Determine the (X, Y) coordinate at the center of the cell enclosing the given text.  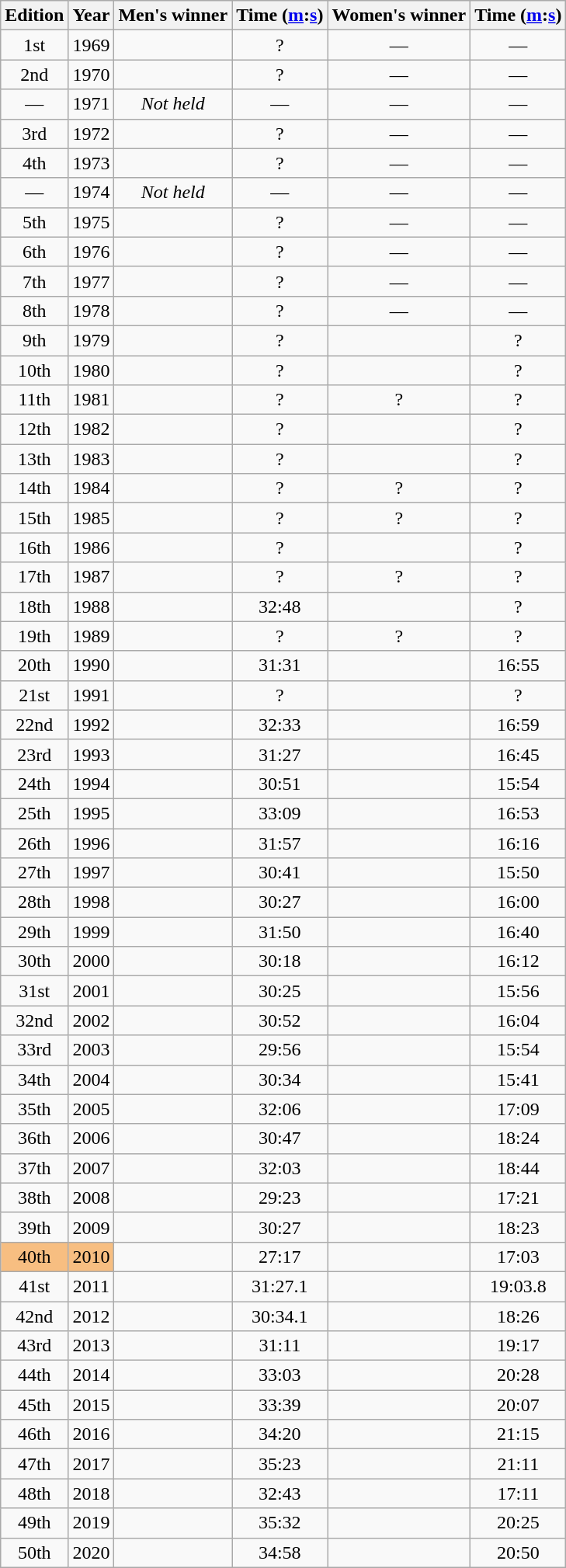
2004 (92, 1080)
33:09 (280, 813)
5th (34, 222)
44th (34, 1375)
2019 (92, 1523)
30th (34, 961)
16:59 (519, 725)
1994 (92, 784)
1970 (92, 75)
Edition (34, 16)
1995 (92, 813)
16:16 (519, 843)
29th (34, 932)
32:06 (280, 1109)
1999 (92, 932)
1971 (92, 104)
31st (34, 991)
32:48 (280, 607)
32:43 (280, 1493)
30:41 (280, 873)
41st (34, 1286)
1996 (92, 843)
2016 (92, 1434)
24th (34, 784)
39th (34, 1227)
47th (34, 1464)
1988 (92, 607)
31:27 (280, 754)
2001 (92, 991)
30:47 (280, 1139)
26th (34, 843)
1997 (92, 873)
Year (92, 16)
50th (34, 1552)
45th (34, 1405)
27th (34, 873)
31:11 (280, 1346)
33:39 (280, 1405)
29:56 (280, 1050)
16:53 (519, 813)
15:56 (519, 991)
31:50 (280, 932)
21:15 (519, 1434)
18th (34, 607)
30:52 (280, 1020)
1991 (92, 695)
17:21 (519, 1198)
33rd (34, 1050)
1st (34, 45)
18:24 (519, 1139)
8th (34, 311)
1974 (92, 193)
7th (34, 281)
2014 (92, 1375)
4th (34, 163)
23rd (34, 754)
2011 (92, 1286)
1976 (92, 252)
15th (34, 518)
2006 (92, 1139)
1980 (92, 370)
31:27.1 (280, 1286)
12th (34, 429)
16th (34, 548)
17:03 (519, 1257)
30:34.1 (280, 1316)
2003 (92, 1050)
19th (34, 636)
15:41 (519, 1080)
3rd (34, 134)
Women's winner (399, 16)
2nd (34, 75)
1978 (92, 311)
16:12 (519, 961)
1975 (92, 222)
34:20 (280, 1434)
1993 (92, 754)
30:18 (280, 961)
20:25 (519, 1523)
32:03 (280, 1168)
48th (34, 1493)
34:58 (280, 1552)
1969 (92, 45)
1982 (92, 429)
2005 (92, 1109)
2010 (92, 1257)
1983 (92, 459)
15:50 (519, 873)
21:11 (519, 1464)
33:03 (280, 1375)
2020 (92, 1552)
46th (34, 1434)
30:34 (280, 1080)
10th (34, 370)
2017 (92, 1464)
1990 (92, 666)
31:31 (280, 666)
16:00 (519, 902)
2007 (92, 1168)
16:55 (519, 666)
20th (34, 666)
19:03.8 (519, 1286)
2015 (92, 1405)
25th (34, 813)
6th (34, 252)
1986 (92, 548)
2002 (92, 1020)
43rd (34, 1346)
20:07 (519, 1405)
28th (34, 902)
30:25 (280, 991)
35:23 (280, 1464)
35th (34, 1109)
40th (34, 1257)
9th (34, 340)
31:57 (280, 843)
37th (34, 1168)
36th (34, 1139)
32:33 (280, 725)
16:04 (519, 1020)
32nd (34, 1020)
17:09 (519, 1109)
17:11 (519, 1493)
1981 (92, 400)
34th (34, 1080)
1998 (92, 902)
2018 (92, 1493)
27:17 (280, 1257)
20:50 (519, 1552)
2013 (92, 1346)
17th (34, 577)
2000 (92, 961)
38th (34, 1198)
11th (34, 400)
18:44 (519, 1168)
1977 (92, 281)
18:26 (519, 1316)
18:23 (519, 1227)
21st (34, 695)
1984 (92, 488)
29:23 (280, 1198)
1989 (92, 636)
16:45 (519, 754)
2012 (92, 1316)
30:51 (280, 784)
1992 (92, 725)
2009 (92, 1227)
19:17 (519, 1346)
1987 (92, 577)
1973 (92, 163)
1979 (92, 340)
22nd (34, 725)
Men's winner (173, 16)
35:32 (280, 1523)
1985 (92, 518)
49th (34, 1523)
16:40 (519, 932)
14th (34, 488)
1972 (92, 134)
2008 (92, 1198)
42nd (34, 1316)
13th (34, 459)
20:28 (519, 1375)
